Determine the (X, Y) coordinate at the center of the cell enclosing the given text.  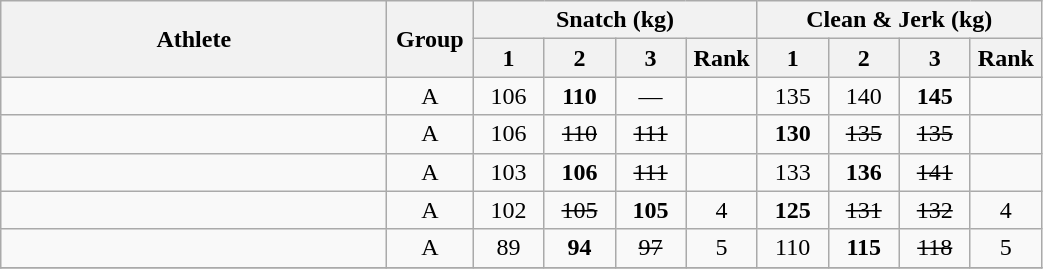
102 (508, 210)
131 (864, 210)
— (650, 96)
125 (792, 210)
115 (864, 248)
132 (934, 210)
Group (430, 39)
94 (580, 248)
97 (650, 248)
Snatch (kg) (615, 20)
89 (508, 248)
Athlete (194, 39)
140 (864, 96)
145 (934, 96)
133 (792, 172)
Clean & Jerk (kg) (899, 20)
141 (934, 172)
130 (792, 134)
136 (864, 172)
103 (508, 172)
118 (934, 248)
